Identify which cell holds the provided text, then report its (X, Y) central coordinate. 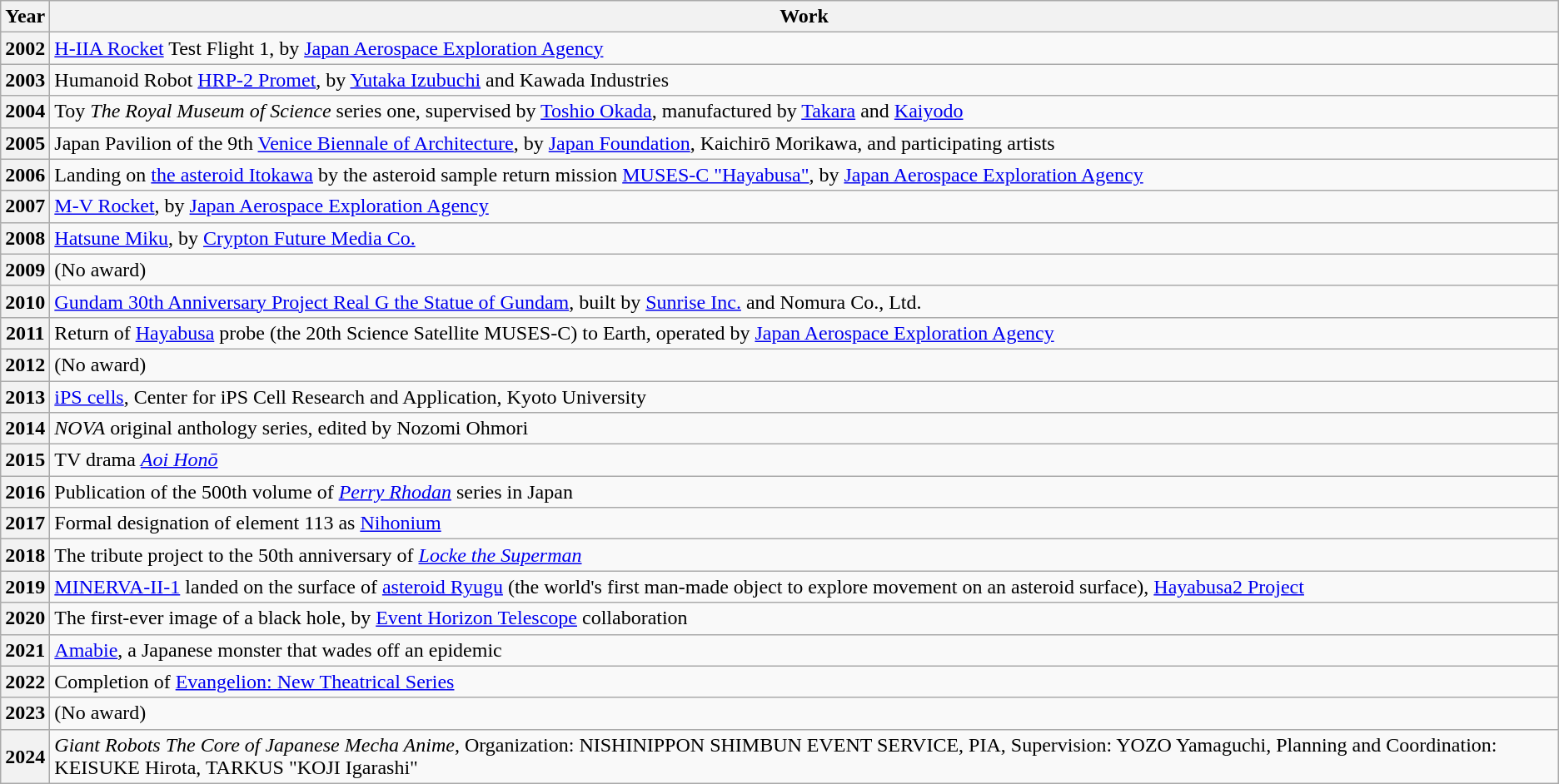
2011 (25, 333)
The tribute project to the 50th anniversary of Locke the Superman (804, 555)
H-IIA Rocket Test Flight 1, by Japan Aerospace Exploration Agency (804, 48)
2022 (25, 682)
2002 (25, 48)
2023 (25, 713)
2006 (25, 175)
2005 (25, 143)
M-V Rocket, by Japan Aerospace Exploration Agency (804, 206)
2015 (25, 460)
Toy The Royal Museum of Science series one, supervised by Toshio Okada, manufactured by Takara and Kaiyodo (804, 112)
Work (804, 17)
Formal designation of element 113 as Nihonium (804, 523)
TV drama Aoi Honō (804, 460)
Gundam 30th Anniversary Project Real G the Statue of Gundam, built by Sunrise Inc. and Nomura Co., Ltd. (804, 301)
2013 (25, 397)
2008 (25, 238)
iPS cells, Center for iPS Cell Research and Application, Kyoto University (804, 397)
2003 (25, 80)
NOVA original anthology series, edited by Nozomi Ohmori (804, 429)
2016 (25, 492)
2021 (25, 650)
Completion of Evangelion: New Theatrical Series (804, 682)
2019 (25, 587)
2017 (25, 523)
2007 (25, 206)
Year (25, 17)
Humanoid Robot HRP-2 Promet, by Yutaka Izubuchi and Kawada Industries (804, 80)
Publication of the 500th volume of Perry Rhodan series in Japan (804, 492)
2010 (25, 301)
Hatsune Miku, by Crypton Future Media Co. (804, 238)
2012 (25, 365)
2020 (25, 618)
Japan Pavilion of the 9th Venice Biennale of Architecture, by Japan Foundation, Kaichirō Morikawa, and participating artists (804, 143)
2024 (25, 756)
The first-ever image of a black hole, by Event Horizon Telescope collaboration (804, 618)
2014 (25, 429)
Return of Hayabusa probe (the 20th Science Satellite MUSES-C) to Earth, operated by Japan Aerospace Exploration Agency (804, 333)
2018 (25, 555)
Amabie, a Japanese monster that wades off an epidemic (804, 650)
2004 (25, 112)
Landing on the asteroid Itokawa by the asteroid sample return mission MUSES-C "Hayabusa", by Japan Aerospace Exploration Agency (804, 175)
2009 (25, 270)
